Find where the given text appears and provide that cell's center as (X, Y) coordinate. 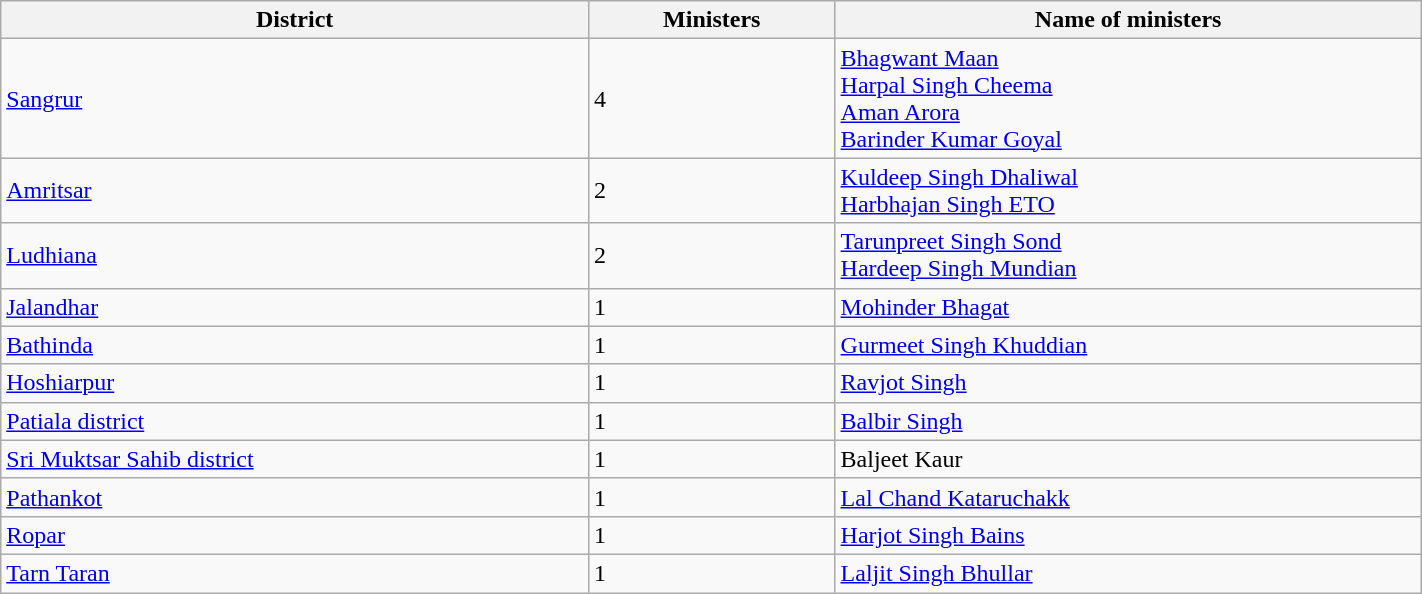
Sangrur (295, 98)
Harjot Singh Bains (1128, 535)
Balbir Singh (1128, 421)
Name of ministers (1128, 20)
Hoshiarpur (295, 383)
Kuldeep Singh DhaliwalHarbhajan Singh ETO (1128, 190)
Bhagwant MaanHarpal Singh CheemaAman AroraBarinder Kumar Goyal (1128, 98)
Gurmeet Singh Khuddian (1128, 345)
Tarunpreet Singh SondHardeep Singh Mundian (1128, 256)
Laljit Singh Bhullar (1128, 573)
Ministers (712, 20)
Ravjot Singh (1128, 383)
4 (712, 98)
Ludhiana (295, 256)
Mohinder Bhagat (1128, 307)
Patiala district (295, 421)
Amritsar (295, 190)
Jalandhar (295, 307)
Lal Chand Kataruchakk (1128, 497)
Pathankot (295, 497)
Baljeet Kaur (1128, 459)
Sri Muktsar Sahib district (295, 459)
Tarn Taran (295, 573)
District (295, 20)
Ropar (295, 535)
Bathinda (295, 345)
